Extract the [x, y] coordinate from the center of the cell holding the provided text.  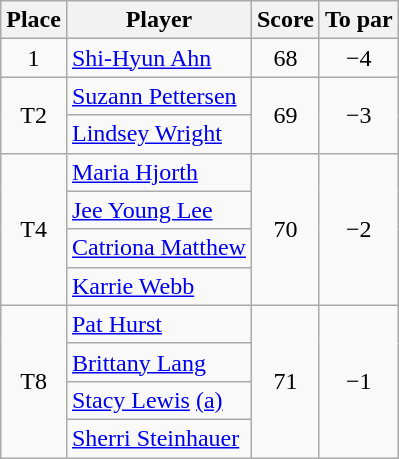
71 [285, 381]
Catriona Matthew [158, 248]
Shi-Hyun Ahn [158, 58]
70 [285, 229]
−4 [358, 58]
Sherri Steinhauer [158, 438]
Suzann Pettersen [158, 96]
Place [34, 20]
Karrie Webb [158, 286]
69 [285, 115]
Maria Hjorth [158, 172]
Brittany Lang [158, 362]
Player [158, 20]
Score [285, 20]
Pat Hurst [158, 324]
T8 [34, 381]
68 [285, 58]
T4 [34, 229]
T2 [34, 115]
Lindsey Wright [158, 134]
−1 [358, 381]
−3 [358, 115]
1 [34, 58]
−2 [358, 229]
Stacy Lewis (a) [158, 400]
Jee Young Lee [158, 210]
To par [358, 20]
